Determine the [X, Y] coordinate at the center of the cell enclosing the given text.  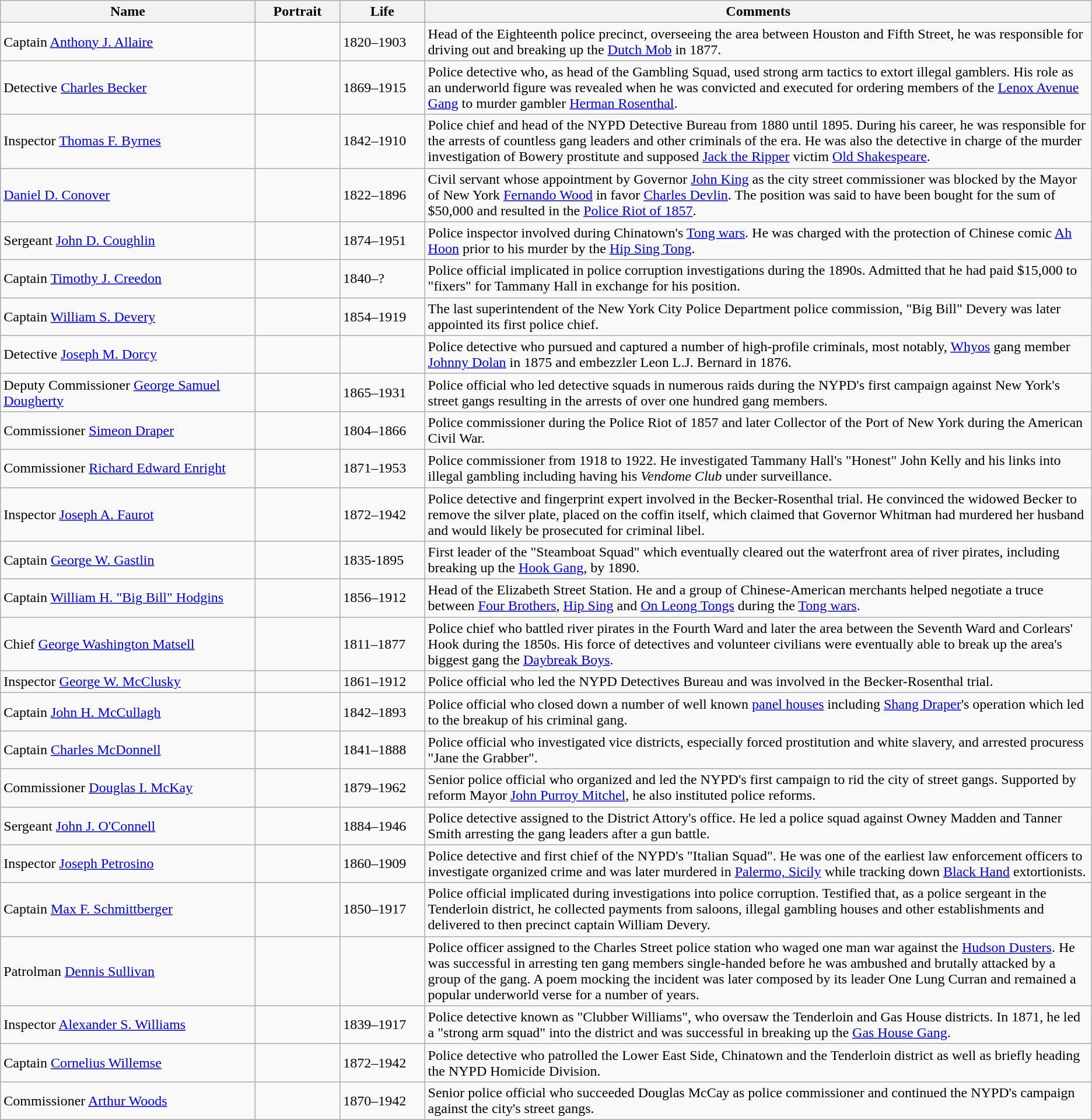
Captain George W. Gastlin [128, 560]
Police official who closed down a number of well known panel houses including Shang Draper's operation which led to the breakup of his criminal gang. [758, 712]
Police official who led the NYPD Detectives Bureau and was involved in the Becker-Rosenthal trial. [758, 682]
1842–1910 [383, 141]
Inspector Alexander S. Williams [128, 1024]
Captain Cornelius Willemse [128, 1063]
1871–1953 [383, 468]
1856–1912 [383, 598]
Chief George Washington Matsell [128, 644]
Life [383, 12]
1884–1946 [383, 826]
1854–1919 [383, 316]
1850–1917 [383, 909]
Inspector Joseph A. Faurot [128, 514]
Inspector George W. McClusky [128, 682]
1860–1909 [383, 863]
Portrait [297, 12]
Commissioner Richard Edward Enright [128, 468]
Captain Anthony J. Allaire [128, 42]
1861–1912 [383, 682]
Captain John H. McCullagh [128, 712]
Captain Max F. Schmittberger [128, 909]
1869–1915 [383, 87]
Police official who investigated vice districts, especially forced prostitution and white slavery, and arrested procuress "Jane the Grabber". [758, 750]
Police detective who patrolled the Lower East Side, Chinatown and the Tenderloin district as well as briefly heading the NYPD Homicide Division. [758, 1063]
Sergeant John D. Coughlin [128, 240]
Name [128, 12]
Inspector Thomas F. Byrnes [128, 141]
1842–1893 [383, 712]
Captain Timothy J. Creedon [128, 279]
Patrolman Dennis Sullivan [128, 971]
1840–? [383, 279]
Police commissioner during the Police Riot of 1857 and later Collector of the Port of New York during the American Civil War. [758, 430]
Senior police official who succeeded Douglas McCay as police commissioner and continued the NYPD's campaign against the city's street gangs. [758, 1100]
Commissioner Arthur Woods [128, 1100]
The last superintendent of the New York City Police Department police commission, "Big Bill" Devery was later appointed its first police chief. [758, 316]
Commissioner Simeon Draper [128, 430]
Sergeant John J. O'Connell [128, 826]
1804–1866 [383, 430]
1811–1877 [383, 644]
1822–1896 [383, 195]
Deputy Commissioner George Samuel Dougherty [128, 392]
Captain Charles McDonnell [128, 750]
Captain William H. "Big Bill" Hodgins [128, 598]
1820–1903 [383, 42]
Daniel D. Conover [128, 195]
Detective Charles Becker [128, 87]
1879–1962 [383, 787]
Comments [758, 12]
Commissioner Douglas I. McKay [128, 787]
Captain William S. Devery [128, 316]
Inspector Joseph Petrosino [128, 863]
1870–1942 [383, 1100]
1841–1888 [383, 750]
1865–1931 [383, 392]
Detective Joseph M. Dorcy [128, 355]
1835-1895 [383, 560]
1874–1951 [383, 240]
1839–1917 [383, 1024]
